Scan for the cell matching the given text and deliver its [X, Y] coordinate at center. 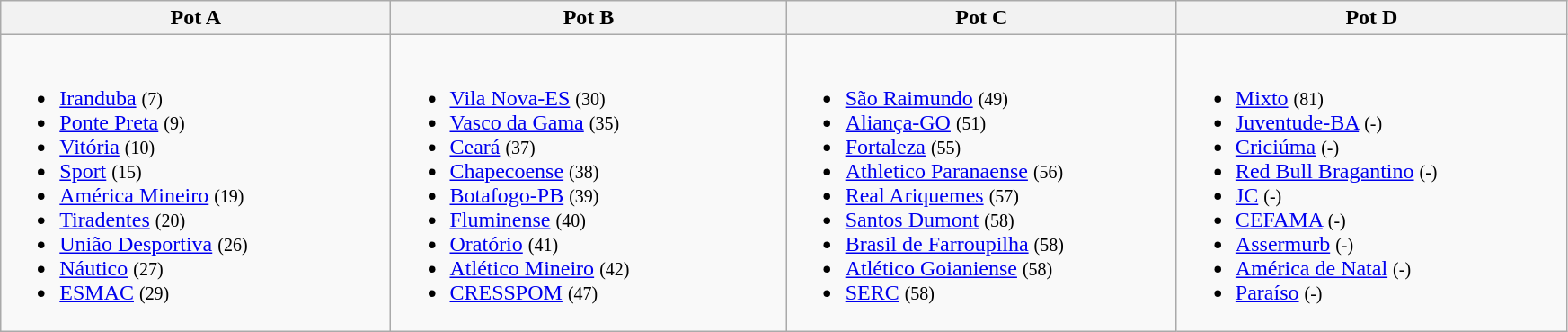
Pot D [1371, 18]
Mixto (81) Juventude-BA (-) Criciúma (-) Red Bull Bragantino (-) JC (-) CEFAMA (-) Assermurb (-) América de Natal (-) Paraíso (-) [1371, 184]
Pot B [589, 18]
Vila Nova-ES (30) Vasco da Gama (35) Ceará (37) Chapecoense (38) Botafogo-PB (39) Fluminense (40) Oratório (41) Atlético Mineiro (42) CRESSPOM (47) [589, 184]
Pot C [981, 18]
Iranduba (7) Ponte Preta (9) Vitória (10) Sport (15) América Mineiro (19) Tiradentes (20) União Desportiva (26) Náutico (27) ESMAC (29) [196, 184]
Pot A [196, 18]
